Identify which cell holds the provided text, then report its (x, y) central coordinate. 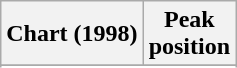
Chart (1998) (72, 34)
Peakposition (189, 34)
